Locate the cell with the specified text and output its (X, Y) center coordinate. 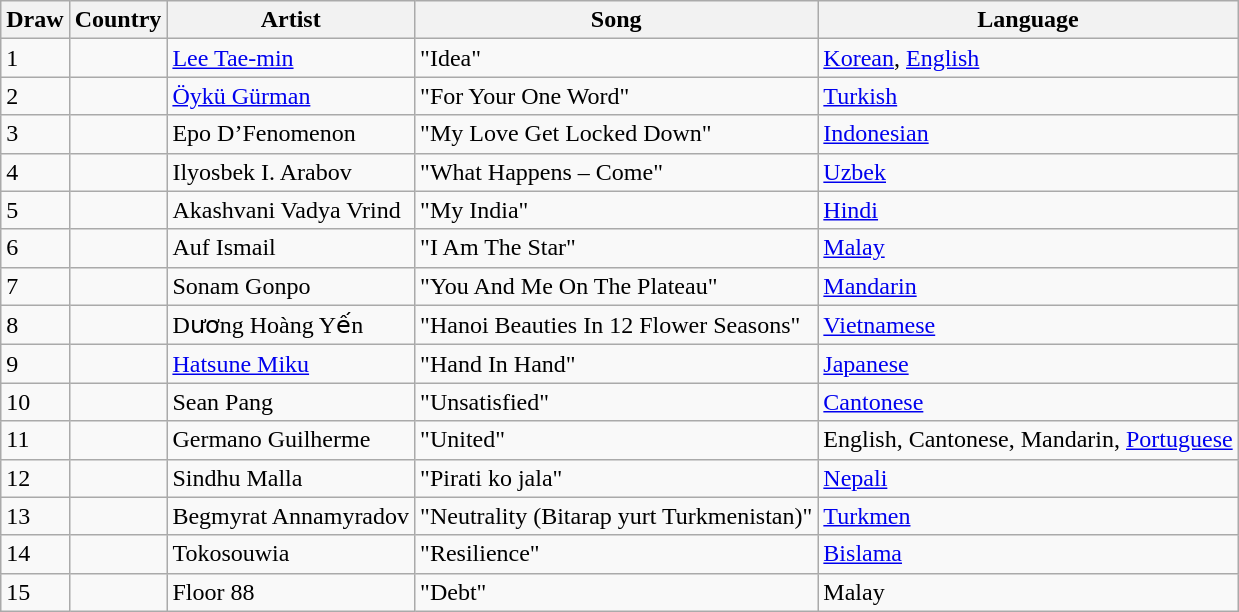
Lee Tae-min (291, 58)
5 (35, 210)
Begmyrat Annamyradov (291, 516)
"Hanoi Beauties In 12 Flower Seasons" (616, 325)
Nepali (1028, 478)
2 (35, 96)
Sonam Gonpo (291, 286)
1 (35, 58)
6 (35, 248)
13 (35, 516)
"My Love Get Locked Down" (616, 134)
Uzbek (1028, 172)
"Neutrality (Bitarap yurt Turkmenistan)" (616, 516)
9 (35, 364)
Epo D’Fenomenon (291, 134)
"Pirati ko jala" (616, 478)
"What Happens – Come" (616, 172)
English, Cantonese, Mandarin, Portuguese (1028, 440)
10 (35, 402)
Ilyosbek I. Arabov (291, 172)
Draw (35, 20)
14 (35, 554)
Akashvani Vadya Vrind (291, 210)
Japanese (1028, 364)
"I Am The Star" (616, 248)
"Resilience" (616, 554)
7 (35, 286)
"Debt" (616, 592)
"Idea" (616, 58)
15 (35, 592)
"Hand In Hand" (616, 364)
12 (35, 478)
"My India" (616, 210)
Artist (291, 20)
Bislama (1028, 554)
3 (35, 134)
Dương Hoàng Yến (291, 325)
Germano Guilherme (291, 440)
Cantonese (1028, 402)
Song (616, 20)
"You And Me On The Plateau" (616, 286)
Öykü Gürman (291, 96)
Hatsune Miku (291, 364)
Korean, English (1028, 58)
4 (35, 172)
Sindhu Malla (291, 478)
Hindi (1028, 210)
Language (1028, 20)
"For Your One Word" (616, 96)
8 (35, 325)
Floor 88 (291, 592)
Country (118, 20)
Tokosouwia (291, 554)
Sean Pang (291, 402)
"Unsatisfied" (616, 402)
Turkmen (1028, 516)
Mandarin (1028, 286)
"United" (616, 440)
Auf Ismail (291, 248)
Vietnamese (1028, 325)
11 (35, 440)
Turkish (1028, 96)
Indonesian (1028, 134)
